Return [X, Y] of the center of cell containing provided text 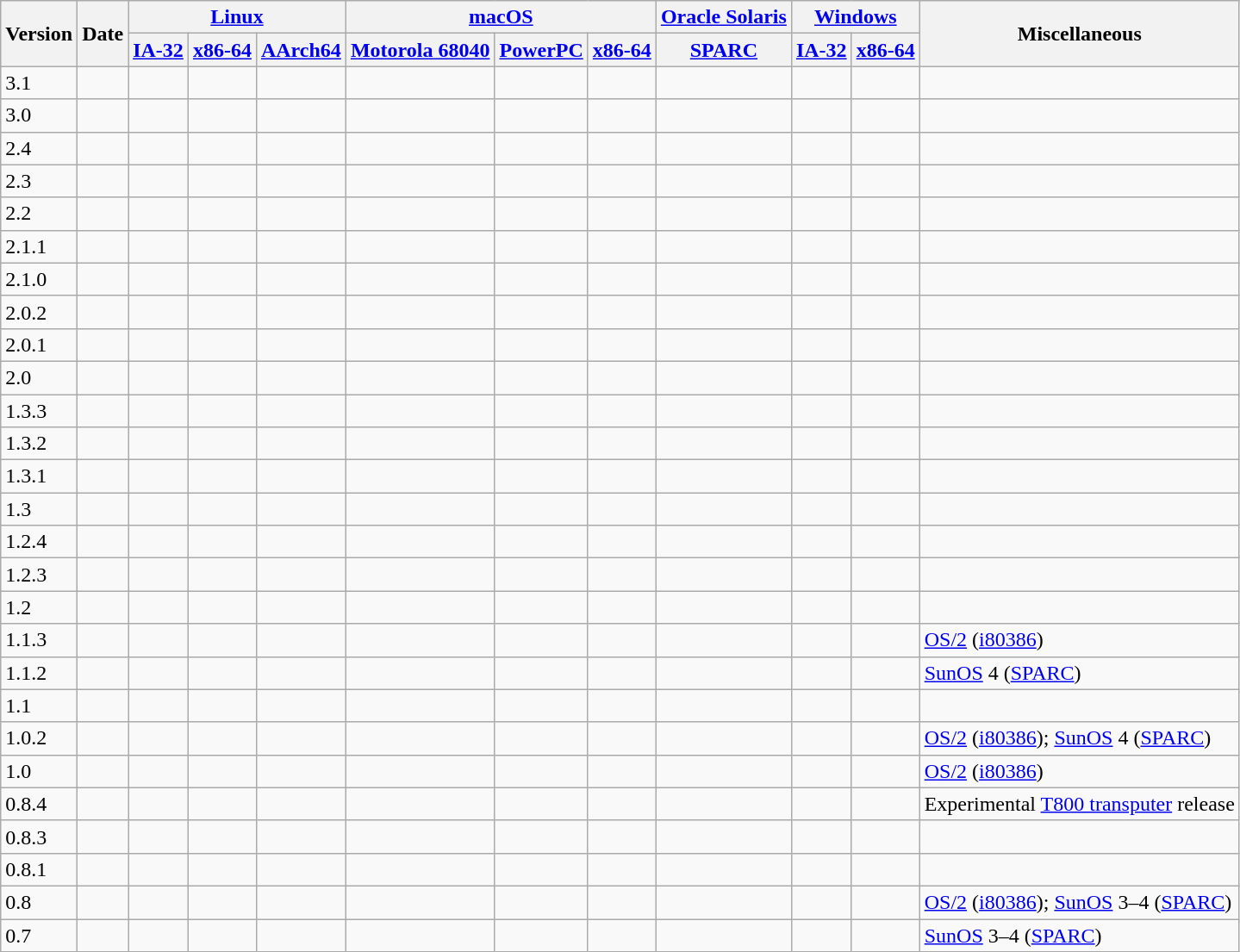
1.1.2 [40, 673]
1.1.3 [40, 640]
Linux [238, 17]
1.0.2 [40, 738]
Motorola 68040 [421, 50]
0.8.4 [40, 804]
1.3.1 [40, 476]
1.2.4 [40, 542]
2.0.1 [40, 345]
Version [40, 34]
OS/2 (i80386); SunOS 4 (SPARC) [1079, 738]
2.3 [40, 181]
OS/2 (i80386); SunOS 3–4 (SPARC) [1079, 902]
0.8.3 [40, 837]
SPARC [724, 50]
2.4 [40, 148]
1.2.3 [40, 575]
1.3.2 [40, 444]
Miscellaneous [1079, 34]
3.0 [40, 115]
Date [103, 34]
SunOS 3–4 (SPARC) [1079, 935]
PowerPC [541, 50]
AArch64 [301, 50]
3.1 [40, 83]
0.8.1 [40, 869]
1.2 [40, 607]
1.0 [40, 771]
2.1.1 [40, 246]
2.0 [40, 377]
1.3 [40, 509]
2.1.0 [40, 279]
0.8 [40, 902]
2.2 [40, 214]
macOS [501, 17]
1.3.3 [40, 411]
SunOS 4 (SPARC) [1079, 673]
0.7 [40, 935]
Windows [855, 17]
Experimental T800 transputer release [1079, 804]
2.0.2 [40, 312]
Oracle Solaris [724, 17]
1.1 [40, 706]
